Determine the (x, y) coordinate at the center of the cell enclosing the given text.  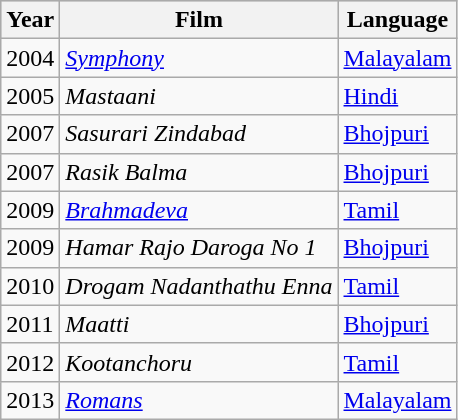
2013 (30, 400)
Brahmadeva (199, 210)
Kootanchoru (199, 362)
Film (199, 20)
2012 (30, 362)
Hindi (398, 96)
2010 (30, 286)
Drogam Nadanthathu Enna (199, 286)
Maatti (199, 324)
2011 (30, 324)
Romans (199, 400)
Symphony (199, 58)
Mastaani (199, 96)
Rasik Balma (199, 172)
2005 (30, 96)
Year (30, 20)
Hamar Rajo Daroga No 1 (199, 248)
2004 (30, 58)
Language (398, 20)
Sasurari Zindabad (199, 134)
